Extract the [X, Y] coordinate from the center of the cell holding the provided text.  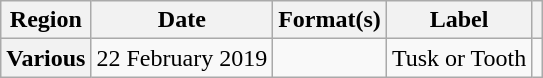
Date [182, 20]
Tusk or Tooth [458, 58]
Label [458, 20]
22 February 2019 [182, 58]
Format(s) [330, 20]
Various [46, 58]
Region [46, 20]
